Detect which cell encompasses the target text, then output its (X, Y) center coordinate. 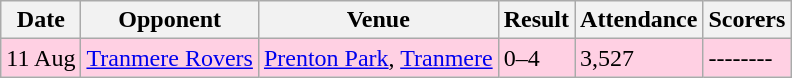
11 Aug (41, 58)
-------- (747, 58)
Attendance (639, 20)
3,527 (639, 58)
Result (536, 20)
Opponent (170, 20)
Tranmere Rovers (170, 58)
Scorers (747, 20)
Venue (378, 20)
Prenton Park, Tranmere (378, 58)
Date (41, 20)
0–4 (536, 58)
